Search for the cell housing the specified text and yield its (x, y) center coordinate. 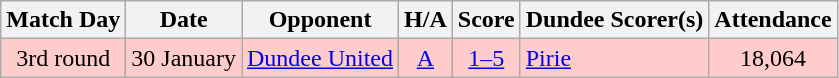
30 January (184, 58)
Date (184, 20)
Opponent (320, 20)
Pirie (614, 58)
Attendance (773, 20)
Score (486, 20)
Dundee United (320, 58)
18,064 (773, 58)
3rd round (64, 58)
Dundee Scorer(s) (614, 20)
H/A (426, 20)
A (426, 58)
1–5 (486, 58)
Match Day (64, 20)
